Capture the cell that displays the provided text and extract its (X, Y) central coordinate. 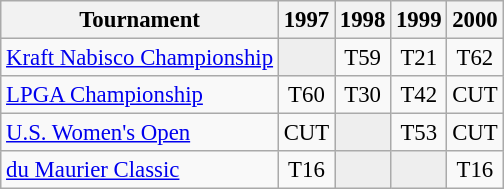
du Maurier Classic (140, 170)
T60 (306, 95)
2000 (475, 20)
Tournament (140, 20)
1999 (419, 20)
U.S. Women's Open (140, 133)
T30 (363, 95)
1998 (363, 20)
LPGA Championship (140, 95)
1997 (306, 20)
T59 (363, 58)
T21 (419, 58)
T42 (419, 95)
T62 (475, 58)
T53 (419, 133)
Kraft Nabisco Championship (140, 58)
